Capture the cell that displays the provided text and extract its (x, y) central coordinate. 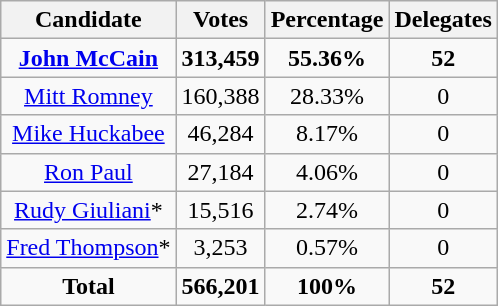
Mike Huckabee (88, 134)
2.74% (327, 210)
27,184 (220, 172)
8.17% (327, 134)
Rudy Giuliani* (88, 210)
Delegates (443, 20)
566,201 (220, 286)
15,516 (220, 210)
Votes (220, 20)
160,388 (220, 96)
0.57% (327, 248)
Fred Thompson* (88, 248)
55.36% (327, 58)
John McCain (88, 58)
Percentage (327, 20)
Ron Paul (88, 172)
Candidate (88, 20)
Mitt Romney (88, 96)
313,459 (220, 58)
Total (88, 286)
28.33% (327, 96)
3,253 (220, 248)
4.06% (327, 172)
46,284 (220, 134)
100% (327, 286)
